Scan for the cell matching the given text and deliver its (X, Y) coordinate at center. 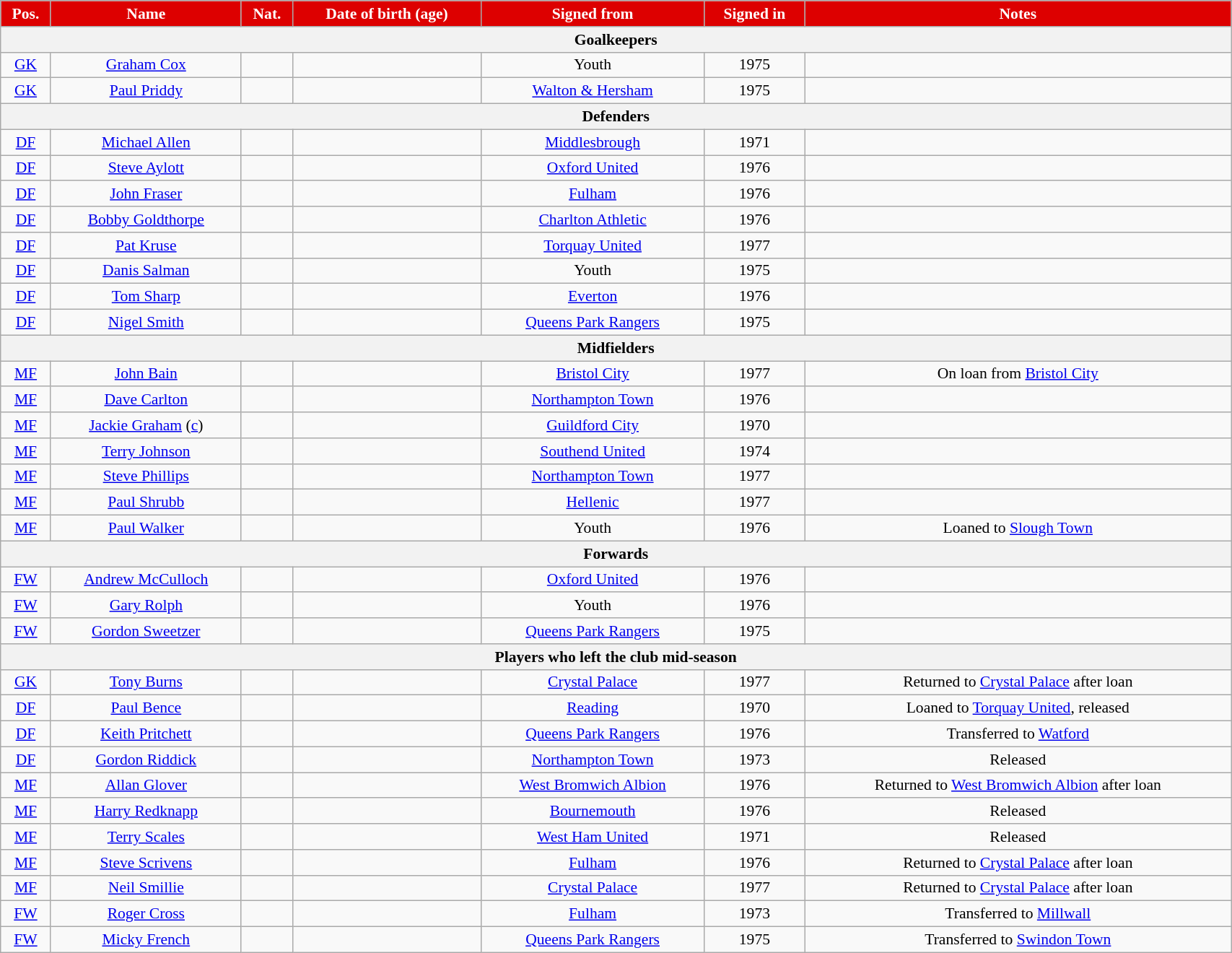
Jackie Graham (c) (146, 425)
Paul Bence (146, 708)
Neil Smillie (146, 888)
Defenders (616, 117)
Roger Cross (146, 914)
Gordon Riddick (146, 760)
Tony Burns (146, 682)
Tom Sharp (146, 297)
Bobby Goldthorpe (146, 219)
Andrew McCulloch (146, 580)
Middlesbrough (593, 142)
Bristol City (593, 374)
John Bain (146, 374)
Reading (593, 708)
Pos. (26, 14)
Name (146, 14)
Nigel Smith (146, 323)
Returned to West Bromwich Albion after loan (1018, 786)
Midfielders (616, 348)
West Bromwich Albion (593, 786)
Steve Phillips (146, 476)
Transferred to Watford (1018, 734)
Gary Rolph (146, 606)
1974 (755, 451)
West Ham United (593, 837)
Michael Allen (146, 142)
Forwards (616, 554)
Walton & Hersham (593, 91)
Torquay United (593, 245)
Terry Johnson (146, 451)
Harry Redknapp (146, 811)
Everton (593, 297)
Micky French (146, 940)
Pat Kruse (146, 245)
Dave Carlton (146, 400)
Loaned to Torquay United, released (1018, 708)
Gordon Sweetzer (146, 631)
Allan Glover (146, 786)
Players who left the club mid-season (616, 657)
John Fraser (146, 194)
On loan from Bristol City (1018, 374)
Notes (1018, 14)
Southend United (593, 451)
Signed from (593, 14)
Paul Priddy (146, 91)
Guildford City (593, 425)
Date of birth (age) (387, 14)
Terry Scales (146, 837)
Paul Shrubb (146, 502)
Goalkeepers (616, 40)
Transferred to Swindon Town (1018, 940)
Steve Scrivens (146, 863)
Bournemouth (593, 811)
Steve Aylott (146, 168)
Hellenic (593, 502)
Nat. (267, 14)
Charlton Athletic (593, 219)
Keith Pritchett (146, 734)
Loaned to Slough Town (1018, 528)
Danis Salman (146, 271)
Transferred to Millwall (1018, 914)
Signed in (755, 14)
Graham Cox (146, 65)
Paul Walker (146, 528)
